Pinpoint the cell where the given text exists, returning its (x, y) midpoint coordinate. 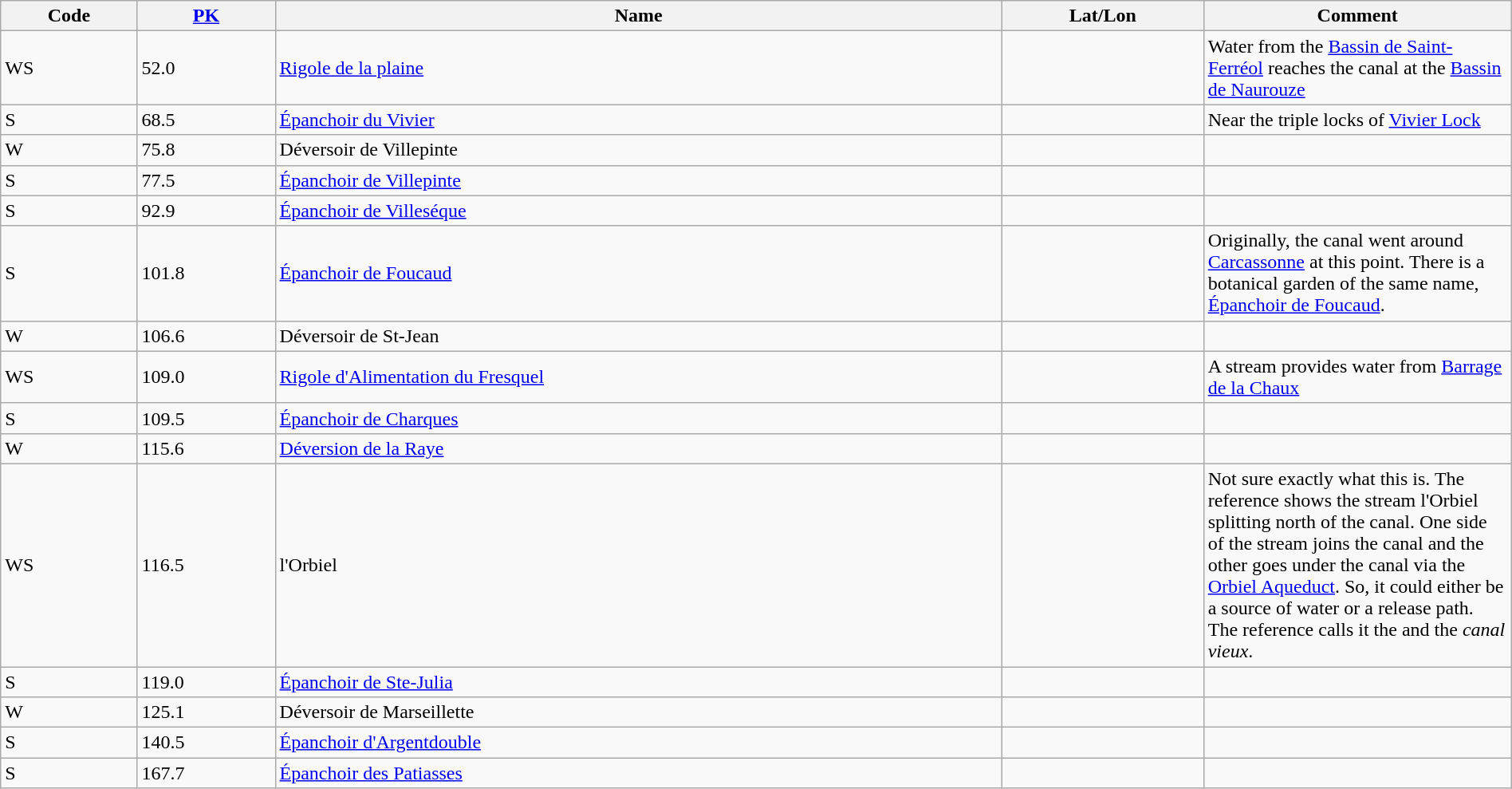
Code (69, 16)
52.0 (206, 68)
Déversoir de St-Jean (638, 336)
Épanchoir de Ste-Julia (638, 682)
Lat/Lon (1102, 16)
77.5 (206, 180)
Water from the Bassin de Saint-Ferréol reaches the canal at the Bassin de Naurouze (1357, 68)
Rigole de la plaine (638, 68)
Name (638, 16)
167.7 (206, 773)
75.8 (206, 150)
Épanchoir de Charques (638, 418)
109.5 (206, 418)
140.5 (206, 743)
Épanchoir des Patiasses (638, 773)
92.9 (206, 211)
Déversoir de Villepinte (638, 150)
Déversion de la Raye (638, 448)
A stream provides water from Barrage de la Chaux (1357, 377)
116.5 (206, 565)
Comment (1357, 16)
Épanchoir d'Argentdouble (638, 743)
l'Orbiel (638, 565)
119.0 (206, 682)
PK (206, 16)
Épanchoir de Foucaud (638, 273)
125.1 (206, 712)
68.5 (206, 120)
109.0 (206, 377)
Rigole d'Alimentation du Fresquel (638, 377)
Épanchoir du Vivier (638, 120)
115.6 (206, 448)
106.6 (206, 336)
Originally, the canal went around Carcassonne at this point. There is a botanical garden of the same name, Épanchoir de Foucaud. (1357, 273)
Épanchoir de Villeséque (638, 211)
Near the triple locks of Vivier Lock (1357, 120)
101.8 (206, 273)
Déversoir de Marseillette (638, 712)
Épanchoir de Villepinte (638, 180)
